Return (x, y) of the center of cell containing provided text 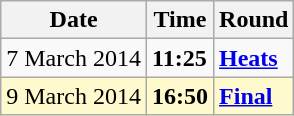
9 March 2014 (74, 96)
Date (74, 20)
Heats (254, 58)
Time (180, 20)
Round (254, 20)
Final (254, 96)
7 March 2014 (74, 58)
16:50 (180, 96)
11:25 (180, 58)
